Identify which cell holds the provided text, then report its (X, Y) central coordinate. 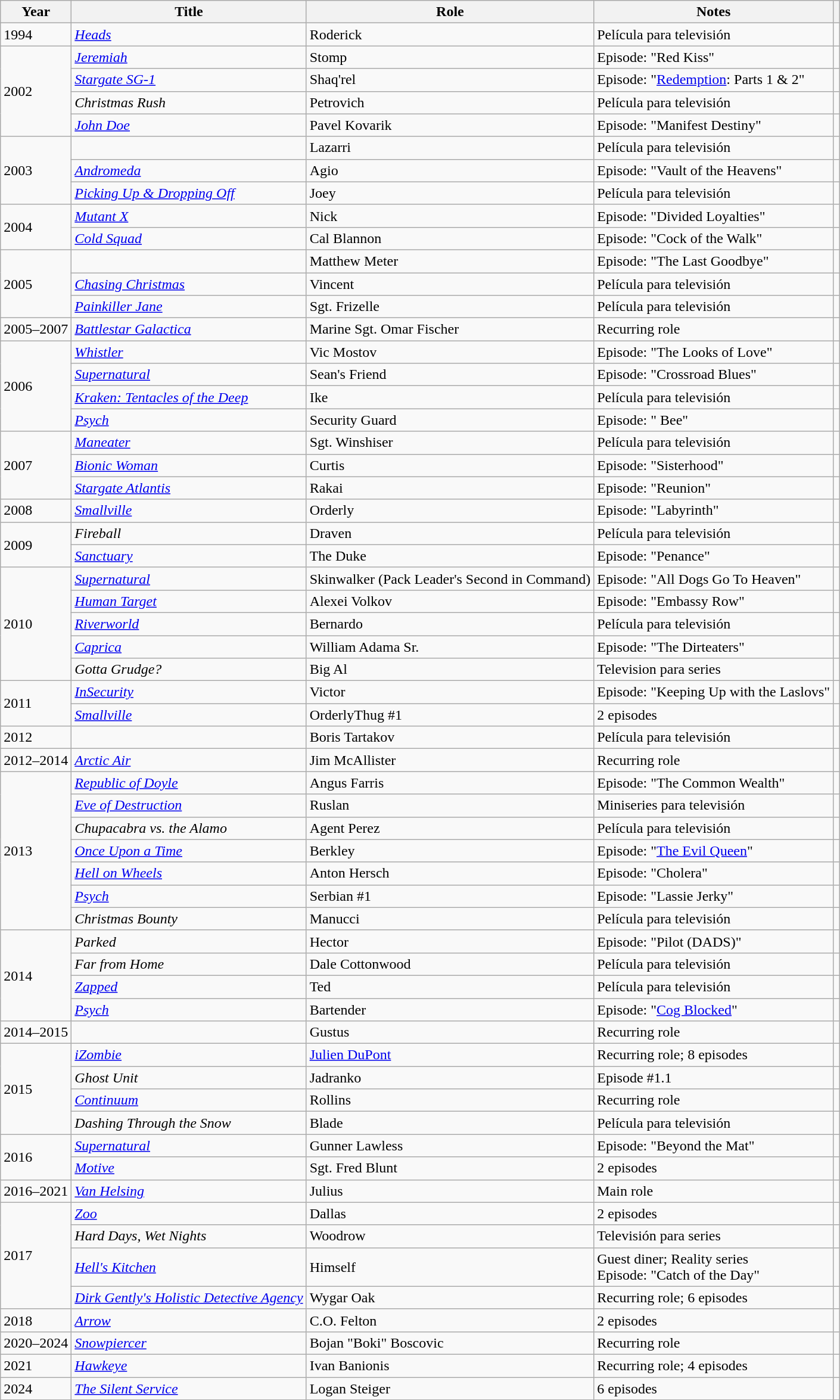
2005–2007 (36, 329)
Gustus (450, 1032)
Nick (450, 216)
Vic Mostov (450, 352)
The Duke (450, 556)
Curtis (450, 465)
2014 (36, 975)
Ghost Unit (189, 1078)
Bojan "Boki" Boscovic (450, 1343)
OrderlyThug #1 (450, 715)
Episode: "Red Kiss" (714, 57)
Dallas (450, 1214)
Christmas Rush (189, 102)
Continuum (189, 1100)
Wygar Oak (450, 1298)
Eve of Destruction (189, 805)
Stargate Atlantis (189, 488)
Television para series (714, 670)
2018 (36, 1320)
Episode: "Reunion" (714, 488)
Sgt. Winshiser (450, 443)
Victor (450, 692)
Hector (450, 941)
Skinwalker (Pack Leader's Second in Command) (450, 578)
Cal Blannon (450, 238)
Episode: "Sisterhood" (714, 465)
Matthew Meter (450, 261)
Snowpiercer (189, 1343)
2008 (36, 511)
Episode: "The Last Goodbye" (714, 261)
Episode: "Labyrinth" (714, 511)
Bionic Woman (189, 465)
C.O. Felton (450, 1320)
Episode: "Divided Loyalties" (714, 216)
2016–2021 (36, 1191)
Kraken: Tentacles of the Deep (189, 397)
Woodrow (450, 1236)
2021 (36, 1365)
Rollins (450, 1100)
Miniseries para televisión (714, 805)
Episode: "Cog Blocked" (714, 1010)
Year (36, 12)
Maneater (189, 443)
2011 (36, 704)
Televisión para series (714, 1236)
Jeremiah (189, 57)
Zapped (189, 987)
Draven (450, 533)
John Doe (189, 125)
Sanctuary (189, 556)
Episode: "Embassy Row" (714, 601)
Episode: "Manifest Destiny" (714, 125)
Andromeda (189, 170)
Ike (450, 397)
Main role (714, 1191)
Gotta Grudge? (189, 670)
Rakai (450, 488)
Episode: "The Dirteaters" (714, 646)
Picking Up & Dropping Off (189, 193)
Episode: "Crossroad Blues" (714, 375)
Hell's Kitchen (189, 1267)
Bernardo (450, 624)
2015 (36, 1089)
Alexei Volkov (450, 601)
Ted (450, 987)
Agio (450, 170)
6 episodes (714, 1389)
Stargate SG-1 (189, 80)
Episode: "Cholera" (714, 873)
Fireball (189, 533)
Zoo (189, 1214)
Lazarri (450, 148)
Logan Steiger (450, 1389)
2002 (36, 91)
Episode: "The Looks of Love" (714, 352)
Anton Hersch (450, 873)
Episode: "Beyond the Mat" (714, 1146)
2010 (36, 624)
Hell on Wheels (189, 873)
Hard Days, Wet Nights (189, 1236)
2006 (36, 386)
Episode: "All Dogs Go To Heaven" (714, 578)
Republic of Doyle (189, 783)
Episode: "Keeping Up with the Laslovs" (714, 692)
InSecurity (189, 692)
Ruslan (450, 805)
2016 (36, 1157)
Cold Squad (189, 238)
Himself (450, 1267)
The Silent Service (189, 1389)
Big Al (450, 670)
Caprica (189, 646)
2003 (36, 170)
Roderick (450, 35)
Episode: "Redemption: Parts 1 & 2" (714, 80)
Agent Perez (450, 828)
2007 (36, 465)
Episode: "The Evil Queen" (714, 851)
Episode: "Penance" (714, 556)
Orderly (450, 511)
Marine Sgt. Omar Fischer (450, 329)
Motive (189, 1168)
2004 (36, 227)
Hawkeye (189, 1365)
William Adama Sr. (450, 646)
Gunner Lawless (450, 1146)
Serbian #1 (450, 896)
Guest diner; Reality seriesEpisode: "Catch of the Day" (714, 1267)
Recurring role; 6 episodes (714, 1298)
Arctic Air (189, 760)
Berkley (450, 851)
2020–2024 (36, 1343)
Van Helsing (189, 1191)
Battlestar Galactica (189, 329)
Dirk Gently's Holistic Detective Agency (189, 1298)
Vincent (450, 284)
Chupacabra vs. the Alamo (189, 828)
2017 (36, 1256)
Riverworld (189, 624)
Human Target (189, 601)
2014–2015 (36, 1032)
Julien DuPont (450, 1055)
Jim McAllister (450, 760)
Heads (189, 35)
Bartender (450, 1010)
Episode #1.1 (714, 1078)
Far from Home (189, 964)
Manucci (450, 919)
Episode: " Bee" (714, 420)
Joey (450, 193)
Recurring role; 4 episodes (714, 1365)
iZombie (189, 1055)
Arrow (189, 1320)
2012–2014 (36, 760)
Notes (714, 12)
Episode: "Vault of the Heavens" (714, 170)
Once Upon a Time (189, 851)
Blade (450, 1123)
Ivan Banionis (450, 1365)
2012 (36, 738)
Shaq'rel (450, 80)
Episode: "Cock of the Walk" (714, 238)
Christmas Bounty (189, 919)
Chasing Christmas (189, 284)
Dale Cottonwood (450, 964)
1994 (36, 35)
Angus Farris (450, 783)
Sgt. Frizelle (450, 307)
Painkiller Jane (189, 307)
Recurring role; 8 episodes (714, 1055)
Jadranko (450, 1078)
Petrovich (450, 102)
Boris Tartakov (450, 738)
Title (189, 12)
Episode: "The Common Wealth" (714, 783)
Role (450, 12)
Episode: "Pilot (DADS)" (714, 941)
2005 (36, 284)
Mutant X (189, 216)
Sgt. Fred Blunt (450, 1168)
Whistler (189, 352)
2024 (36, 1389)
Episode: "Lassie Jerky" (714, 896)
2013 (36, 851)
2009 (36, 545)
Parked (189, 941)
Dashing Through the Snow (189, 1123)
Stomp (450, 57)
Security Guard (450, 420)
Pavel Kovarik (450, 125)
Julius (450, 1191)
Sean's Friend (450, 375)
